Find where the given text appears and provide that cell's center as [x, y] coordinate. 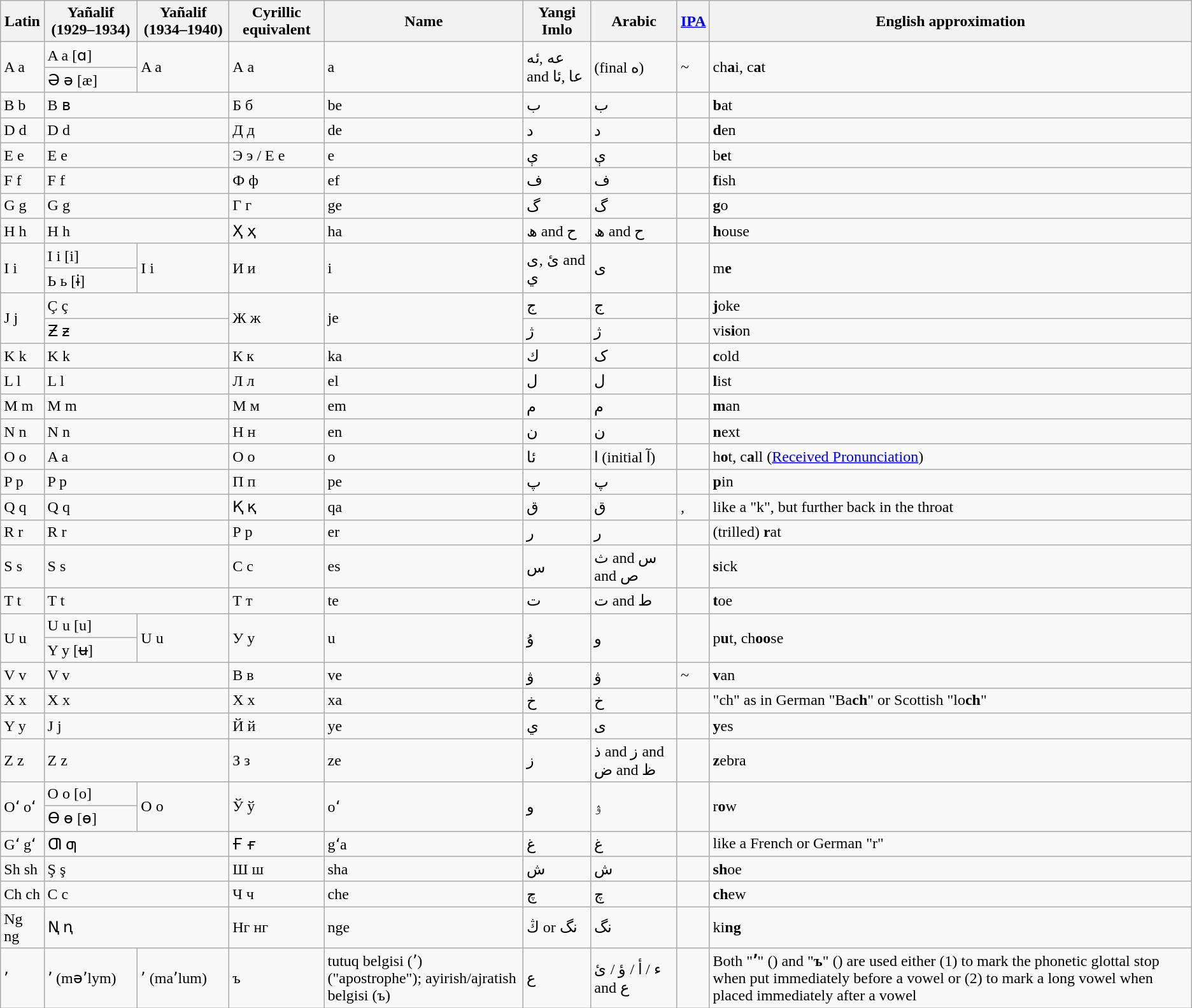
en [424, 432]
Ф ф [276, 181]
Ж ж [276, 318]
vision [950, 331]
Ш ш [276, 869]
Ş ş [136, 869]
ز [557, 760]
u [424, 638]
Ƶ ƶ [136, 331]
ا (initial آ) [634, 457]
row [950, 807]
pin [950, 482]
ث and س and ص [634, 567]
joke [950, 306]
be [424, 105]
house [950, 231]
ڭ or نگ [557, 927]
put, choose [950, 638]
like a French or German "r" [950, 844]
sick [950, 567]
س [557, 567]
З з [276, 760]
tutuq belgisi (ʼ) ("apostrophe"); ayirish/ajratish belgisi (ъ) [424, 978]
ze [424, 760]
ۇ [557, 638]
toe [950, 601]
es [424, 567]
ئ ,ى and ي [557, 268]
den [950, 130]
van [950, 676]
Д д [276, 130]
Latin [22, 22]
Р р [276, 532]
ka [424, 356]
, [693, 507]
Arabic [634, 22]
chew [950, 894]
A a [ɑ] [90, 55]
Cyrillic equivalent [276, 22]
next [950, 432]
Sh sh [22, 869]
IPA [693, 22]
Ь ь [ɨ] [90, 280]
С с [276, 567]
К к [276, 356]
zebra [950, 760]
B b [22, 105]
П п [276, 482]
Б б [276, 105]
Ө ө [ɵ] [90, 819]
ha [424, 231]
cold [950, 356]
Э э / Е е [276, 155]
o [424, 457]
ge [424, 206]
el [424, 381]
Нг нг [276, 927]
(trilled) rat [950, 532]
ۉ [634, 807]
Yañalif (1929–1934) [90, 22]
Yañalif (1934–1940) [183, 22]
У у [276, 638]
Yangi Imlo [557, 22]
И и [276, 268]
C c [136, 894]
e [424, 155]
Г г [276, 206]
ك [557, 356]
ye [424, 726]
fish [950, 181]
king [950, 927]
gʻa [424, 844]
ذ and ز and ض and ظ [634, 760]
me [950, 268]
oʻ [424, 807]
Ғ ғ [276, 844]
ʼ (məʼlym) [90, 978]
نگ [634, 927]
ع [557, 978]
pe [424, 482]
ʼ (maʼlum) [183, 978]
te [424, 601]
ef [424, 181]
А а [276, 67]
Ch ch [22, 894]
de [424, 130]
xa [424, 700]
like a "k", but further back in the throat [950, 507]
Oʻ oʻ [22, 807]
ve [424, 676]
Ꞑ ꞑ [136, 927]
a [424, 67]
Y y [22, 726]
U u [u] [90, 625]
hot, call (Received Pronunciation) [950, 457]
ئا [557, 457]
je [424, 318]
Ə ə [æ] [90, 80]
Ч ч [276, 894]
Ƣ ƣ [136, 844]
che [424, 894]
man [950, 406]
Name [424, 22]
О о [276, 457]
Gʻ gʻ [22, 844]
ت and ط [634, 601]
"ch" as in German "Bach" or Scottish "loch" [950, 700]
Ng ng [22, 927]
عە ,ئە and عا ,ئا [557, 67]
chai, cat [950, 67]
qa [424, 507]
Қ қ [276, 507]
Й й [276, 726]
O o [o] [90, 794]
list [950, 381]
ک [634, 356]
ʼ [22, 978]
Т т [276, 601]
ي [557, 726]
B ʙ [136, 105]
Х х [276, 700]
go [950, 206]
yes [950, 726]
bat [950, 105]
em [424, 406]
er [424, 532]
sha [424, 869]
Л л [276, 381]
shoe [950, 869]
Ў ў [276, 807]
ء / أ / ؤ / ئ and ع [634, 978]
М м [276, 406]
ت [557, 601]
Ҳ ҳ [276, 231]
Y y [ʉ] [90, 650]
English approximation [950, 22]
Н н [276, 432]
bet [950, 155]
В в [276, 676]
Ç ç [136, 306]
i [424, 268]
nge [424, 927]
(final ه) [634, 67]
I i [i] [90, 255]
ъ [276, 978]
